Capture the cell that displays the provided text and extract its [x, y] central coordinate. 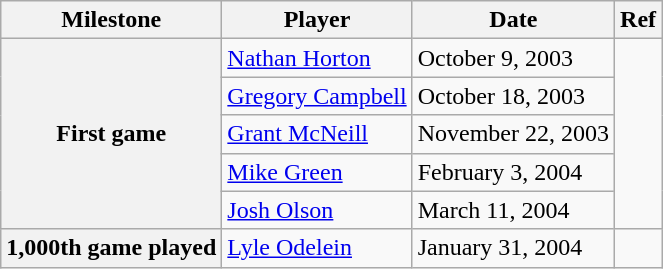
Player [317, 20]
October 9, 2003 [513, 58]
Nathan Horton [317, 58]
October 18, 2003 [513, 96]
Grant McNeill [317, 134]
Gregory Campbell [317, 96]
Josh Olson [317, 210]
Lyle Odelein [317, 248]
January 31, 2004 [513, 248]
February 3, 2004 [513, 172]
1,000th game played [112, 248]
March 11, 2004 [513, 210]
Mike Green [317, 172]
First game [112, 134]
Milestone [112, 20]
Ref [638, 20]
November 22, 2003 [513, 134]
Date [513, 20]
